Output the [X, Y] coordinate of the center of the cell containing the given text.  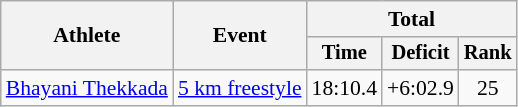
Total [412, 19]
+6:02.9 [420, 88]
25 [488, 88]
5 km freestyle [240, 88]
Time [344, 54]
18:10.4 [344, 88]
Bhayani Thekkada [87, 88]
Event [240, 36]
Deficit [420, 54]
Athlete [87, 36]
Rank [488, 54]
